Provide the [X, Y] coordinate of the cell's center where the given text is located.  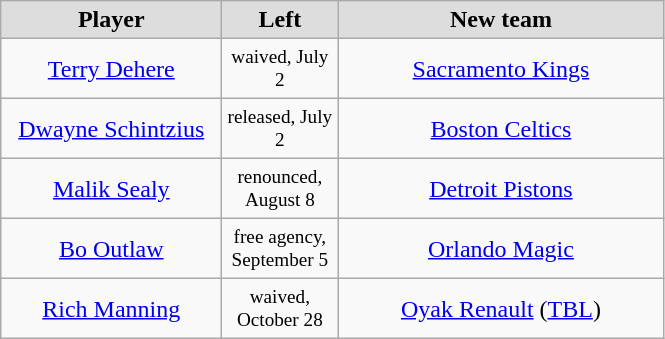
Detroit Pistons [501, 189]
released, July 2 [280, 129]
renounced, August 8 [280, 189]
Left [280, 20]
Rich Manning [112, 309]
Boston Celtics [501, 129]
New team [501, 20]
Oyak Renault (TBL) [501, 309]
Bo Outlaw [112, 249]
Sacramento Kings [501, 69]
Malik Sealy [112, 189]
free agency, September 5 [280, 249]
waived, October 28 [280, 309]
waived, July 2 [280, 69]
Orlando Magic [501, 249]
Player [112, 20]
Terry Dehere [112, 69]
Dwayne Schintzius [112, 129]
